Capture the cell that displays the provided text and extract its (x, y) central coordinate. 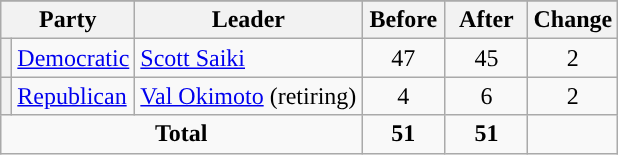
4 (404, 96)
Scott Saiki (248, 58)
47 (404, 58)
After (486, 20)
6 (486, 96)
Leader (248, 20)
45 (486, 58)
Democratic (74, 58)
Before (404, 20)
Val Okimoto (retiring) (248, 96)
Republican (74, 96)
Total (182, 134)
Change (573, 20)
Party (68, 20)
